Pinpoint the cell where the given text exists, returning its (x, y) midpoint coordinate. 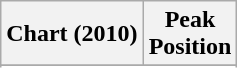
PeakPosition (190, 34)
Chart (2010) (72, 34)
